Locate the cell with the specified text and output its [X, Y] center coordinate. 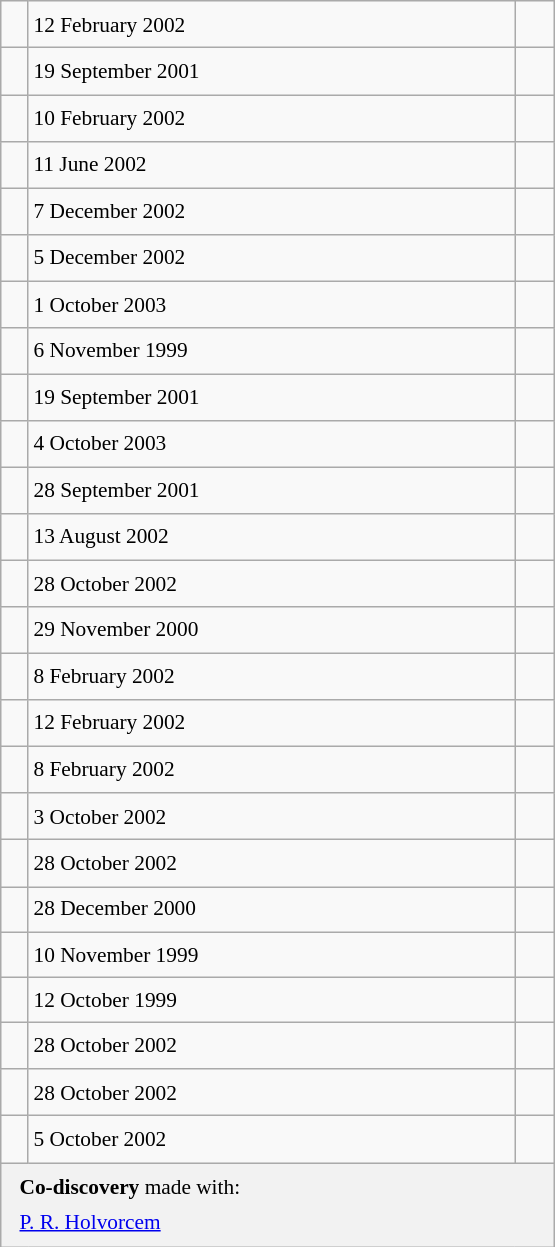
29 November 2000 [272, 630]
1 October 2003 [272, 306]
Co-discovery made with: P. R. Holvorcem [278, 1205]
4 October 2003 [272, 444]
5 December 2002 [272, 258]
11 June 2002 [272, 164]
6 November 1999 [272, 350]
7 December 2002 [272, 212]
28 September 2001 [272, 490]
10 November 1999 [272, 954]
28 December 2000 [272, 908]
12 October 1999 [272, 1000]
3 October 2002 [272, 816]
13 August 2002 [272, 538]
10 February 2002 [272, 118]
5 October 2002 [272, 1140]
